Return the (X, Y) coordinate for the center point of the cell that contains the specified text.  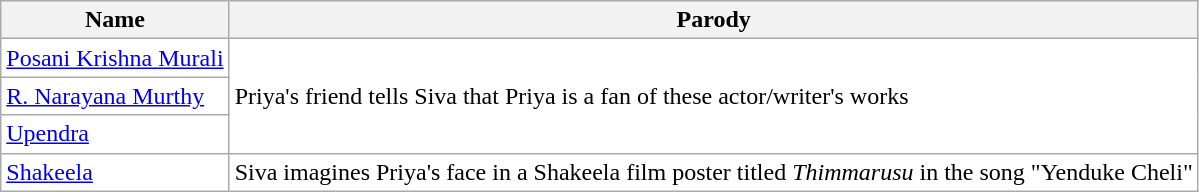
Upendra (115, 134)
Siva imagines Priya's face in a Shakeela film poster titled Thimmarusu in the song "Yenduke Cheli" (714, 172)
R. Narayana Murthy (115, 96)
Priya's friend tells Siva that Priya is a fan of these actor/writer's works (714, 96)
Parody (714, 20)
Name (115, 20)
Shakeela (115, 172)
Posani Krishna Murali (115, 58)
